Capture the cell that displays the provided text and extract its (x, y) central coordinate. 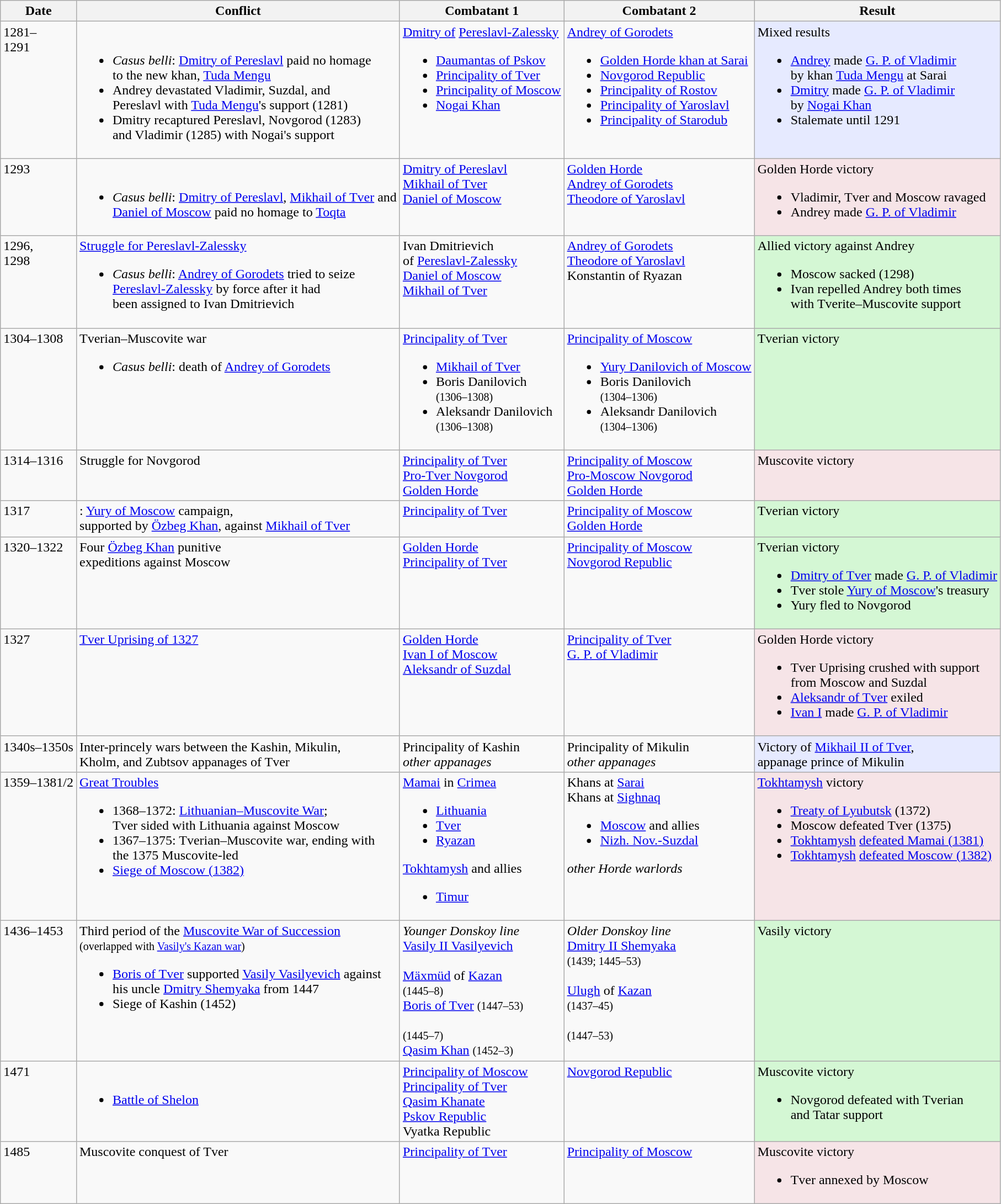
Principality of MoscowGolden Horde (659, 519)
Principality of MoscowPro-Moscow NovgorodGolden Horde (659, 475)
Golden Horde victoryVladimir, Tver and Moscow ravagedAndrey made G. P. of Vladimir (877, 197)
Combatant 1 (482, 11)
1281– 1291 (39, 90)
Principality of Tver G. P. of Vladimir (659, 682)
1359–1381/2 (39, 846)
Tokhtamysh victoryTreaty of Lyubutsk (1372)Moscow defeated Tver (1375)Tokhtamysh defeated Mamai (1381)Tokhtamysh defeated Moscow (1382) (877, 846)
Principality of TverPro-Tver NovgorodGolden Horde (482, 475)
Allied victory against AndreyMoscow sacked (1298)Ivan repelled Andrey both timeswith Tverite–Muscovite support (877, 282)
Casus belli: Dmitry of Pereslavl, Mikhail of Tver andDaniel of Moscow paid no homage to Toqta (238, 197)
1485 (39, 1173)
Principality of Mikulinother appanages (659, 754)
Tverian–Muscovite warCasus belli: death of Andrey of Gorodets (238, 389)
Andrey of GorodetsTheodore of YaroslavlKonstantin of Ryazan (659, 282)
Combatant 2 (659, 11)
Older Donskoy line Dmitry II Shemyaka(1439; 1445–53) Ulugh of Kazan(1437–45) (1447–53) (659, 990)
Khans at Sarai Khans at Sighnaq Moscow and allies Nizh. Nov.-Suzdal other Horde warlords (659, 846)
Principality of MoscowYury Danilovich of MoscowBoris Danilovich(1304–1306)Aleksandr Danilovich(1304–1306) (659, 389)
Principality of Kashinother appanages (482, 754)
Four Özbeg Khan punitiveexpeditions against Moscow (238, 583)
Tverian victoryDmitry of Tver made G. P. of VladimirTver stole Yury of Moscow's treasuryYury fled to Novgorod (877, 583)
Principality of MoscowPrincipality of TverQasim KhanatePskov RepublicVyatka Republic (482, 1101)
Muscovite victoryTver annexed by Moscow (877, 1173)
Battle of Shelon (238, 1101)
Dmitry of Pereslavl-ZalesskyDaumantas of PskovPrincipality of TverPrincipality of MoscowNogai Khan (482, 90)
1317 (39, 519)
1327 (39, 682)
Ivan Dmitrievichof Pereslavl-ZalesskyDaniel of MoscowMikhail of Tver (482, 282)
Mamai in Crimea Lithuania Tver Ryazan Tokhtamysh and allies Timur (482, 846)
Golden Horde Ivan I of MoscowAleksandr of Suzdal (482, 682)
Younger Donskoy line Vasily II Vasilyevich Mäxmüd of Kazan(1445–8) Boris of Tver (1447–53)(1445–7)Qasim Khan (1452–3) (482, 990)
Novgorod Republic (659, 1101)
1314–1316 (39, 475)
Dmitry of PereslavlMikhail of TverDaniel of Moscow (482, 197)
Conflict (238, 11)
Struggle for Novgorod (238, 475)
Result (877, 11)
Muscovite conquest of Tver (238, 1173)
1293 (39, 197)
Golden Horde victoryTver Uprising crushed with supportfrom Moscow and SuzdalAleksandr of Tver exiledIvan I made G. P. of Vladimir (877, 682)
Tver Uprising of 1327 (238, 682)
Mixed resultsAndrey made G. P. of Vladimirby khan Tuda Mengu at SaraiDmitry made G. P. of Vladimirby Nogai KhanStalemate until 1291 (877, 90)
Principality of Moscow (659, 1173)
1296,1298 (39, 282)
Golden HordeAndrey of GorodetsTheodore of Yaroslavl (659, 197)
: Yury of Moscow campaign,supported by Özbeg Khan, against Mikhail of Tver (238, 519)
1436–1453 (39, 990)
Muscovite victory (877, 475)
Principality of TverMikhail of TverBoris Danilovich(1306–1308)Aleksandr Danilovich(1306–1308) (482, 389)
Victory of Mikhail II of Tver,appanage prince of Mikulin (877, 754)
Andrey of GorodetsGolden Horde khan at SaraiNovgorod RepublicPrincipality of RostovPrincipality of YaroslavlPrincipality of Starodub (659, 90)
Golden HordePrincipality of Tver (482, 583)
Muscovite victoryNovgorod defeated with Tverianand Tatar support (877, 1101)
Date (39, 11)
1320–1322 (39, 583)
Inter-princely wars between the Kashin, Mikulin,Kholm, and Zubtsov appanages of Tver (238, 754)
Principality of MoscowNovgorod Republic (659, 583)
1340s–1350s (39, 754)
Vasily victory (877, 990)
1471 (39, 1101)
1304–1308 (39, 389)
